Output the [x, y] coordinate of the center of the cell containing the given text.  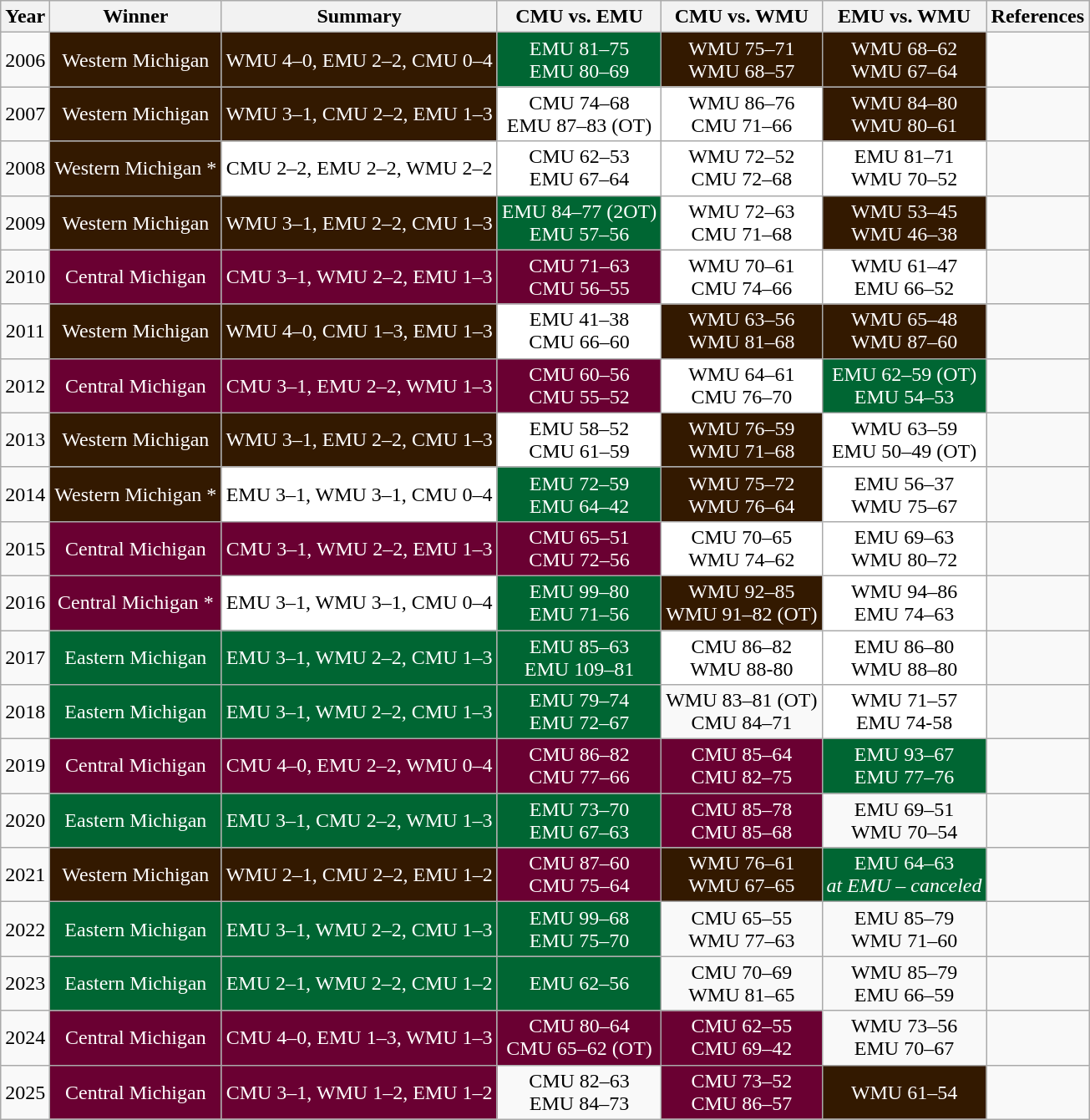
WMU 53–45WMU 46–38 [904, 222]
2023 [25, 984]
CMU 4–0, EMU 2–2, WMU 0–4 [359, 767]
WMU 75–71WMU 68–57 [742, 60]
EMU 58–52CMU 61–59 [579, 439]
CMU 85–64CMU 82–75 [742, 767]
CMU 62–53EMU 67–64 [579, 169]
EMU 69–51WMU 70–54 [904, 820]
2019 [25, 767]
EMU 64–63at EMU – canceled [904, 875]
WMU 65–48WMU 87–60 [904, 331]
CMU 2–2, EMU 2–2, WMU 2–2 [359, 169]
2010 [25, 277]
2017 [25, 656]
WMU 4–0, CMU 1–3, EMU 1–3 [359, 331]
CMU vs. EMU [579, 17]
CMU 86–82CMU 77–66 [579, 767]
CMU 4–0, EMU 1–3, WMU 1–3 [359, 1037]
References [1037, 17]
WMU 63–59EMU 50–49 (OT) [904, 439]
Winner [135, 17]
Summary [359, 17]
WMU 85–79EMU 66–59 [904, 984]
CMU 70–65WMU 74–62 [742, 548]
CMU 65–55WMU 77–63 [742, 929]
WMU 73–56EMU 70–67 [904, 1037]
WMU 71–57EMU 74-58 [904, 712]
EMU 72–59EMU 64–42 [579, 494]
CMU 74–68EMU 87–83 (OT) [579, 114]
EMU 2–1, WMU 2–2, CMU 1–2 [359, 984]
CMU 73–52CMU 86–57 [742, 1092]
WMU 75–72WMU 76–64 [742, 494]
WMU 63–56WMU 81–68 [742, 331]
CMU 70–69WMU 81–65 [742, 984]
EMU 69–63WMU 80–72 [904, 548]
EMU 85–79WMU 71–60 [904, 929]
2018 [25, 712]
WMU 61–47EMU 66–52 [904, 277]
WMU 2–1, CMU 2–2, EMU 1–2 [359, 875]
WMU 92–85WMU 91–82 (OT) [742, 603]
EMU 81–71WMU 70–52 [904, 169]
EMU 86–80WMU 88–80 [904, 656]
EMU 56–37WMU 75–67 [904, 494]
CMU 3–1, EMU 2–2, WMU 1–3 [359, 386]
2012 [25, 386]
2021 [25, 875]
EMU 99–68EMU 75–70 [579, 929]
WMU 68–62WMU 67–64 [904, 60]
WMU 70–61CMU 74–66 [742, 277]
2013 [25, 439]
EMU 85–63EMU 109–81 [579, 656]
2015 [25, 548]
WMU 64–61CMU 76–70 [742, 386]
2008 [25, 169]
2024 [25, 1037]
CMU 87–60CMU 75–64 [579, 875]
EMU 3–1, CMU 2–2, WMU 1–3 [359, 820]
CMU 82–63EMU 84–73 [579, 1092]
EMU 93–67EMU 77–76 [904, 767]
WMU 72–63CMU 71–68 [742, 222]
EMU 79–74EMU 72–67 [579, 712]
2009 [25, 222]
WMU 94–86EMU 74–63 [904, 603]
2022 [25, 929]
EMU 99–80EMU 71–56 [579, 603]
WMU 83–81 (OT)CMU 84–71 [742, 712]
2025 [25, 1092]
WMU 76–61WMU 67–65 [742, 875]
2007 [25, 114]
WMU 84–80WMU 80–61 [904, 114]
EMU 81–75EMU 80–69 [579, 60]
WMU 61–54 [904, 1092]
2006 [25, 60]
CMU 60–56CMU 55–52 [579, 386]
WMU 72–52CMU 72–68 [742, 169]
2016 [25, 603]
CMU 80–64CMU 65–62 (OT) [579, 1037]
WMU 86–76CMU 71–66 [742, 114]
WMU 3–1, CMU 2–2, EMU 1–3 [359, 114]
EMU 41–38CMU 66–60 [579, 331]
EMU 84–77 (2OT)EMU 57–56 [579, 222]
CMU 85–78CMU 85–68 [742, 820]
Central Michigan * [135, 603]
EMU 73–70EMU 67–63 [579, 820]
CMU 62–55CMU 69–42 [742, 1037]
EMU 62–59 (OT)EMU 54–53 [904, 386]
CMU vs. WMU [742, 17]
2014 [25, 494]
CMU 86–82WMU 88-80 [742, 656]
2020 [25, 820]
CMU 71–63CMU 56–55 [579, 277]
WMU 4–0, EMU 2–2, CMU 0–4 [359, 60]
EMU 62–56 [579, 984]
CMU 65–51CMU 72–56 [579, 548]
Year [25, 17]
2011 [25, 331]
CMU 3–1, WMU 1–2, EMU 1–2 [359, 1092]
EMU vs. WMU [904, 17]
WMU 76–59WMU 71–68 [742, 439]
